Search for the cell housing the specified text and yield its [x, y] center coordinate. 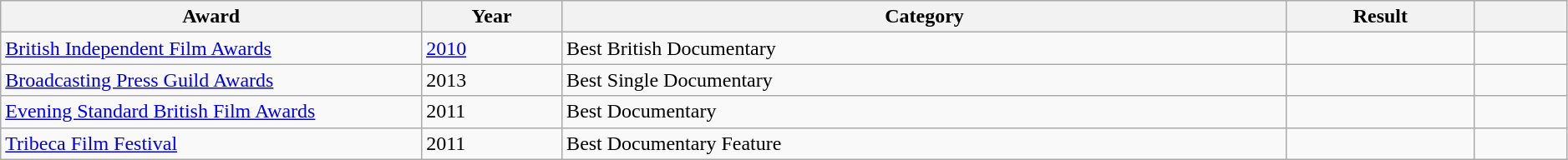
Best British Documentary [925, 48]
Result [1380, 17]
Best Documentary [925, 112]
2013 [492, 80]
Year [492, 17]
2010 [492, 48]
Best Documentary Feature [925, 143]
Tribeca Film Festival [211, 143]
Award [211, 17]
Evening Standard British Film Awards [211, 112]
British Independent Film Awards [211, 48]
Category [925, 17]
Best Single Documentary [925, 80]
Broadcasting Press Guild Awards [211, 80]
